Determine the (x, y) coordinate at the center of the cell enclosing the given text.  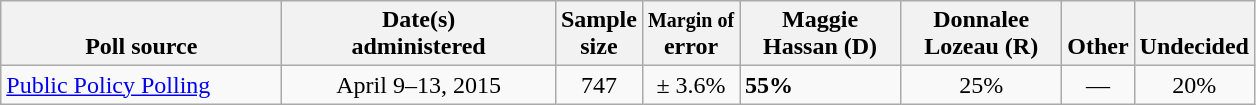
April 9–13, 2015 (419, 85)
MaggieHassan (D) (820, 34)
25% (982, 85)
Poll source (142, 34)
Other (1098, 34)
± 3.6% (690, 85)
747 (598, 85)
Undecided (1194, 34)
— (1098, 85)
DonnaleeLozeau (R) (982, 34)
Margin oferror (690, 34)
20% (1194, 85)
55% (820, 85)
Samplesize (598, 34)
Date(s)administered (419, 34)
Public Policy Polling (142, 85)
